Identify which cell holds the provided text, then report its [x, y] central coordinate. 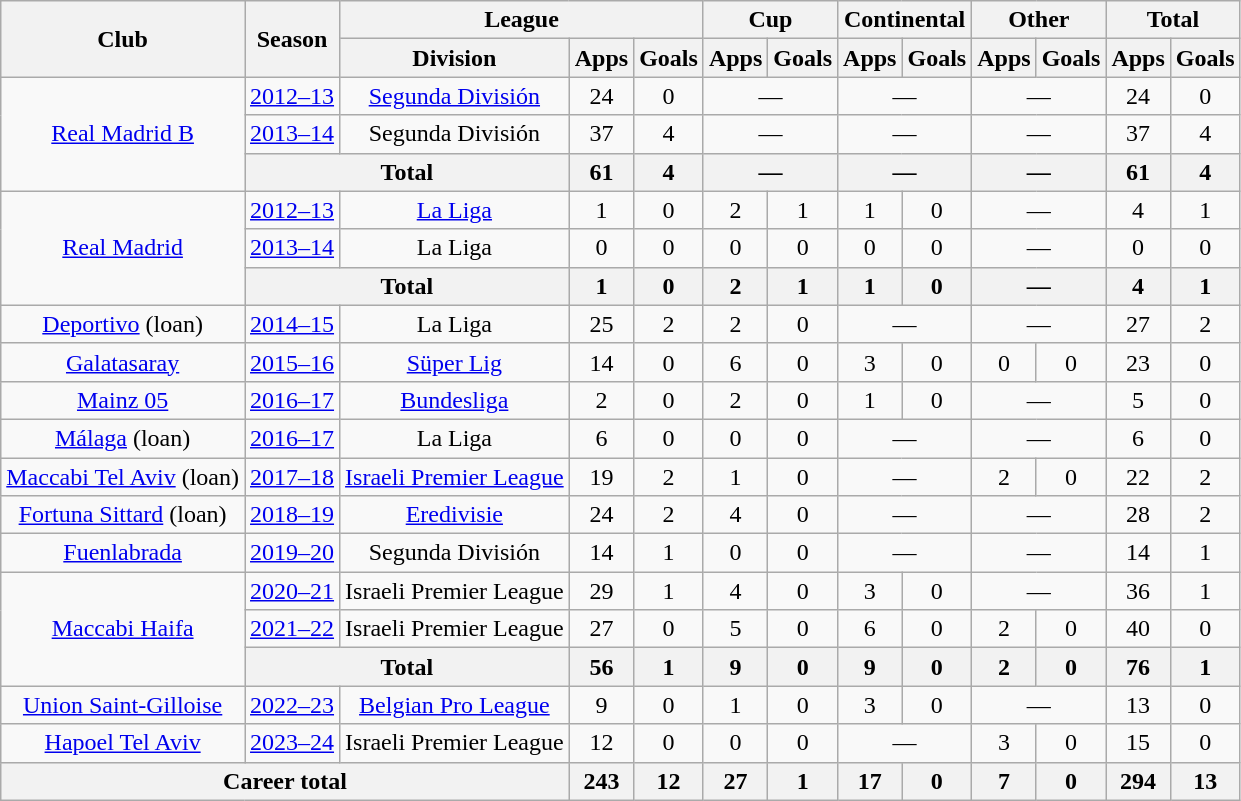
Other [1039, 20]
22 [1138, 477]
Real Madrid B [123, 134]
28 [1138, 515]
Real Madrid [123, 248]
2015–16 [292, 362]
Career total [285, 781]
League [522, 20]
2014–15 [292, 324]
15 [1138, 743]
19 [601, 477]
Union Saint-Gilloise [123, 705]
Hapoel Tel Aviv [123, 743]
Deportivo (loan) [123, 324]
294 [1138, 781]
Season [292, 39]
2021–22 [292, 629]
Continental [905, 20]
Maccabi Haifa [123, 629]
2020–21 [292, 591]
40 [1138, 629]
2023–24 [292, 743]
Süper Lig [455, 362]
2017–18 [292, 477]
2022–23 [292, 705]
Eredivisie [455, 515]
56 [601, 667]
17 [870, 781]
23 [1138, 362]
2019–20 [292, 553]
Fuenlabrada [123, 553]
Club [123, 39]
2018–19 [292, 515]
Bundesliga [455, 400]
Cup [770, 20]
Maccabi Tel Aviv (loan) [123, 477]
243 [601, 781]
Galatasaray [123, 362]
Fortuna Sittard (loan) [123, 515]
Division [455, 58]
36 [1138, 591]
Mainz 05 [123, 400]
7 [1004, 781]
25 [601, 324]
Málaga (loan) [123, 438]
76 [1138, 667]
29 [601, 591]
Belgian Pro League [455, 705]
